Capture the cell that displays the provided text and extract its [x, y] central coordinate. 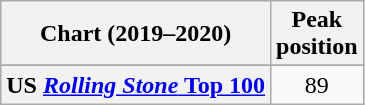
Peakposition [317, 34]
Chart (2019–2020) [136, 34]
US Rolling Stone Top 100 [136, 85]
89 [317, 85]
